Return the [x, y] coordinate for the center point of the cell that contains the specified text.  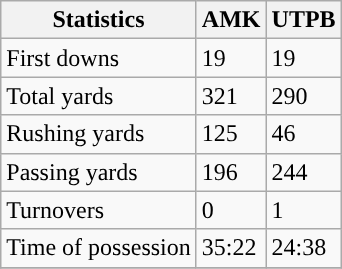
35:22 [231, 248]
321 [231, 96]
244 [304, 172]
46 [304, 134]
290 [304, 96]
0 [231, 210]
First downs [99, 58]
1 [304, 210]
AMK [231, 20]
196 [231, 172]
Time of possession [99, 248]
Passing yards [99, 172]
Total yards [99, 96]
Statistics [99, 20]
24:38 [304, 248]
UTPB [304, 20]
Rushing yards [99, 134]
Turnovers [99, 210]
125 [231, 134]
